Extract the [X, Y] coordinate from the center of the cell holding the provided text.  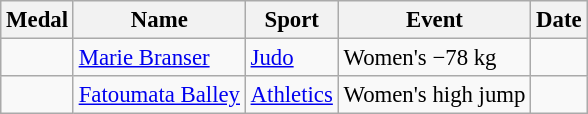
Marie Branser [159, 58]
Women's high jump [434, 95]
Fatoumata Balley [159, 95]
Medal [38, 20]
Sport [292, 20]
Judo [292, 58]
Athletics [292, 95]
Women's −78 kg [434, 58]
Name [159, 20]
Event [434, 20]
Date [559, 20]
